Output the (X, Y) coordinate of the center of the cell containing the given text.  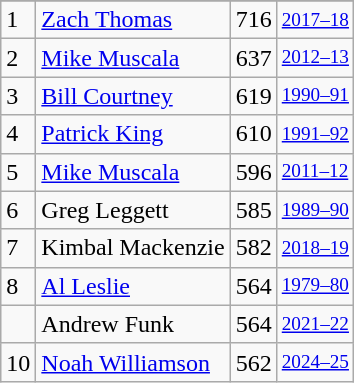
Kimbal Mackenzie (133, 248)
2011–12 (315, 172)
716 (254, 20)
585 (254, 210)
562 (254, 362)
2018–19 (315, 248)
4 (18, 134)
Greg Leggett (133, 210)
Bill Courtney (133, 96)
582 (254, 248)
2024–25 (315, 362)
Al Leslie (133, 286)
596 (254, 172)
619 (254, 96)
Andrew Funk (133, 324)
1979–80 (315, 286)
Patrick King (133, 134)
2017–18 (315, 20)
3 (18, 96)
8 (18, 286)
1989–90 (315, 210)
1 (18, 20)
1991–92 (315, 134)
6 (18, 210)
2021–22 (315, 324)
Zach Thomas (133, 20)
2 (18, 58)
10 (18, 362)
637 (254, 58)
2012–13 (315, 58)
Noah Williamson (133, 362)
7 (18, 248)
610 (254, 134)
5 (18, 172)
1990–91 (315, 96)
